Identify which cell holds the provided text, then report its [x, y] central coordinate. 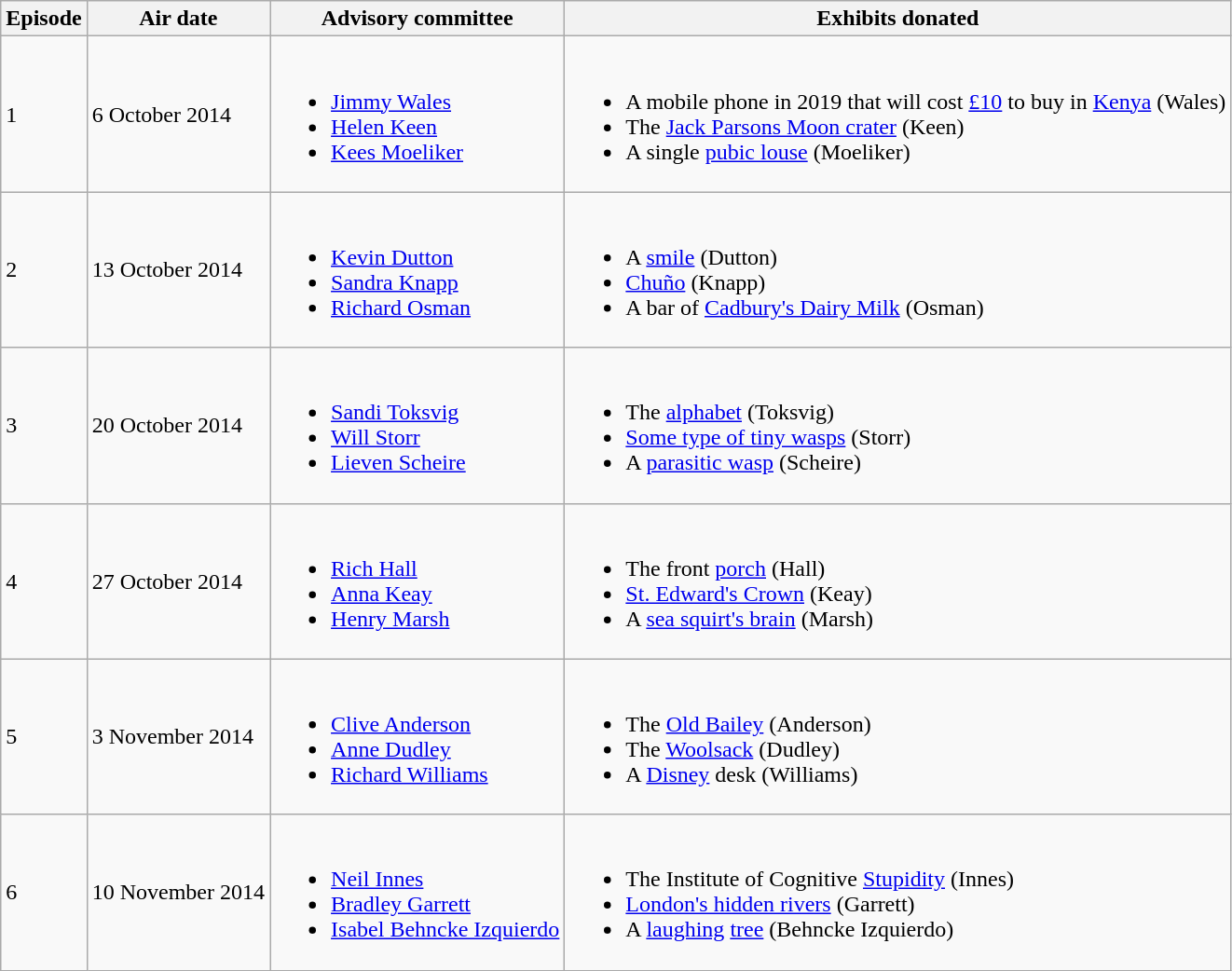
13 October 2014 [178, 270]
3 [44, 425]
5 [44, 736]
Jimmy WalesHelen KeenKees Moeliker [418, 114]
Air date [178, 19]
Sandi ToksvigWill StorrLieven Scheire [418, 425]
2 [44, 270]
The front porch (Hall)St. Edward's Crown (Keay)A sea squirt's brain (Marsh) [898, 581]
Clive AndersonAnne DudleyRichard Williams [418, 736]
A mobile phone in 2019 that will cost £10 to buy in Kenya (Wales)The Jack Parsons Moon crater (Keen)A single pubic louse (Moeliker) [898, 114]
The Institute of Cognitive Stupidity (Innes)London's hidden rivers (Garrett)A laughing tree (Behncke Izquierdo) [898, 893]
6 [44, 893]
Kevin DuttonSandra KnappRichard Osman [418, 270]
Exhibits donated [898, 19]
10 November 2014 [178, 893]
3 November 2014 [178, 736]
20 October 2014 [178, 425]
A smile (Dutton)Chuño (Knapp)A bar of Cadbury's Dairy Milk (Osman) [898, 270]
Neil InnesBradley GarrettIsabel Behncke Izquierdo [418, 893]
The alphabet (Toksvig)Some type of tiny wasps (Storr)A parasitic wasp (Scheire) [898, 425]
4 [44, 581]
27 October 2014 [178, 581]
Episode [44, 19]
Advisory committee [418, 19]
The Old Bailey (Anderson)The Woolsack (Dudley)A Disney desk (Williams) [898, 736]
6 October 2014 [178, 114]
Rich HallAnna KeayHenry Marsh [418, 581]
1 [44, 114]
